Provide the (X, Y) coordinate of the cell's center where the given text is located.  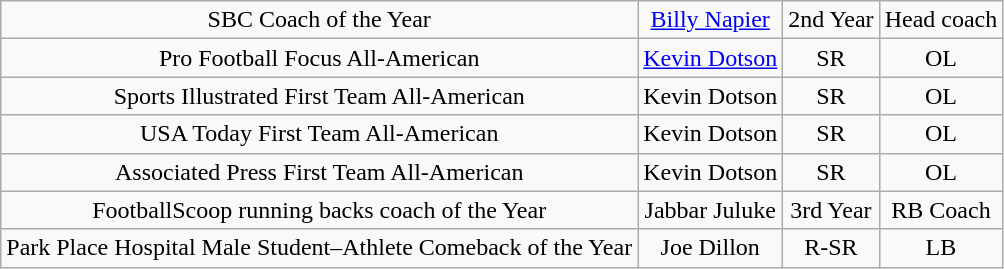
Pro Football Focus All-American (320, 58)
Joe Dillon (710, 248)
FootballScoop running backs coach of the Year (320, 210)
Billy Napier (710, 20)
2nd Year (831, 20)
R-SR (831, 248)
RB Coach (941, 210)
USA Today First Team All-American (320, 134)
Associated Press First Team All-American (320, 172)
Sports Illustrated First Team All-American (320, 96)
Park Place Hospital Male Student–Athlete Comeback of the Year (320, 248)
Jabbar Juluke (710, 210)
SBC Coach of the Year (320, 20)
Head coach (941, 20)
LB (941, 248)
3rd Year (831, 210)
